Determine the [X, Y] coordinate at the center of the cell enclosing the given text.  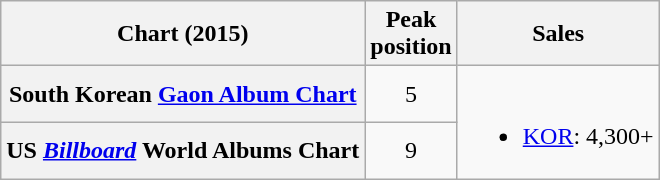
Peakposition [411, 34]
Chart (2015) [183, 34]
5 [411, 94]
South Korean Gaon Album Chart [183, 94]
Sales [558, 34]
9 [411, 150]
KOR: 4,300+ [558, 122]
US Billboard World Albums Chart [183, 150]
